For the text-containing cell, return its midpoint in [X, Y] coordinate format. 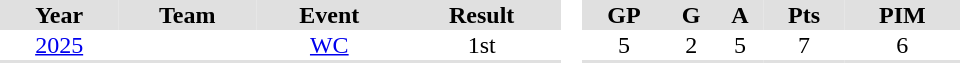
Result [482, 15]
Event [329, 15]
GP [624, 15]
A [740, 15]
Year [59, 15]
Team [187, 15]
WC [329, 45]
Pts [804, 15]
G [691, 15]
2 [691, 45]
1st [482, 45]
PIM [902, 15]
7 [804, 45]
2025 [59, 45]
6 [902, 45]
